Locate the cell with the specified text and output its (X, Y) center coordinate. 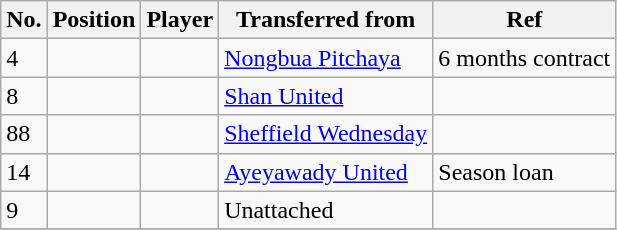
9 (24, 210)
88 (24, 134)
8 (24, 96)
Shan United (326, 96)
14 (24, 172)
Ayeyawady United (326, 172)
Position (94, 20)
Transferred from (326, 20)
Season loan (524, 172)
6 months contract (524, 58)
Sheffield Wednesday (326, 134)
4 (24, 58)
Unattached (326, 210)
Nongbua Pitchaya (326, 58)
Player (180, 20)
Ref (524, 20)
No. (24, 20)
